For the text-containing cell, return its midpoint in [x, y] coordinate format. 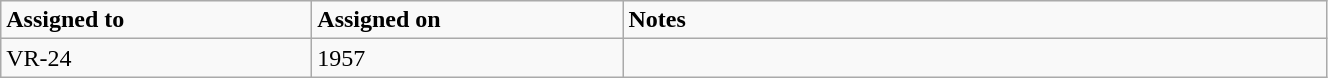
1957 [468, 58]
Assigned to [156, 20]
Notes [975, 20]
VR-24 [156, 58]
Assigned on [468, 20]
